Detect which cell encompasses the target text, then output its (X, Y) center coordinate. 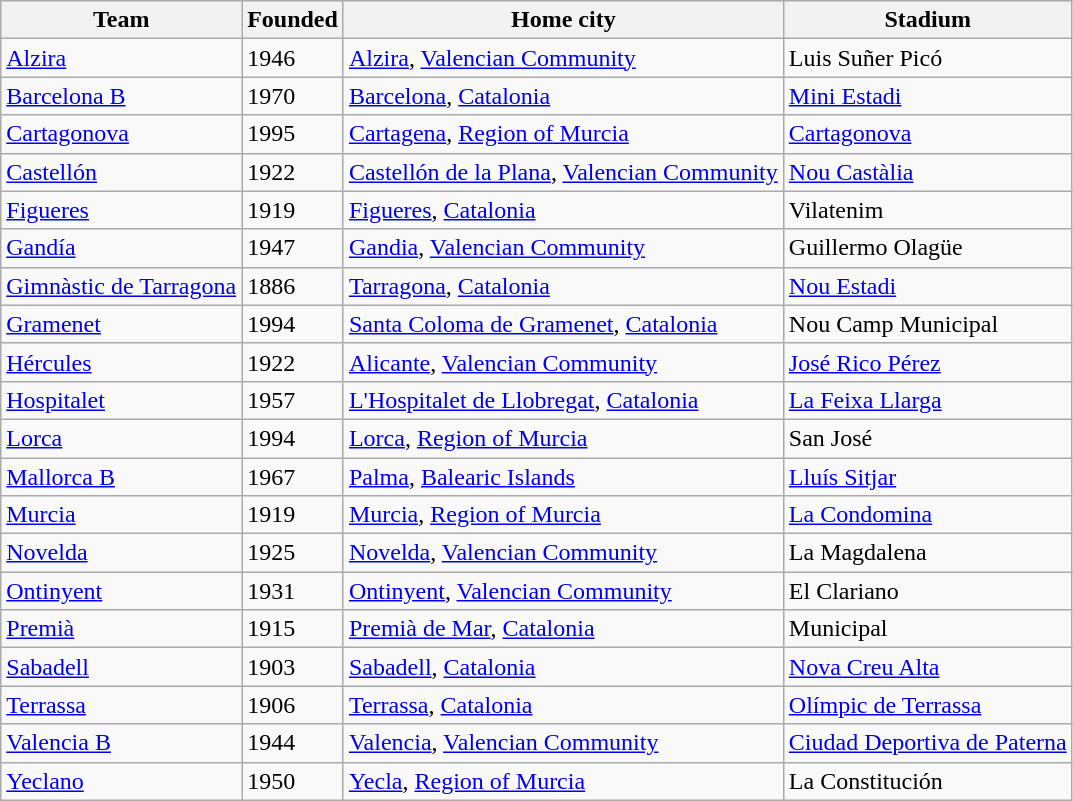
Figueres, Catalonia (563, 210)
Ontinyent (122, 591)
Nou Camp Municipal (928, 324)
Sabadell, Catalonia (563, 667)
Lluís Sitjar (928, 477)
1950 (293, 781)
Nou Castàlia (928, 172)
Barcelona, Catalonia (563, 96)
1931 (293, 591)
1915 (293, 629)
1957 (293, 400)
Cartagena, Region of Murcia (563, 134)
Terrassa, Catalonia (563, 705)
Gandia, Valencian Community (563, 248)
1925 (293, 553)
Murcia (122, 515)
Premià de Mar, Catalonia (563, 629)
Lorca (122, 438)
Premià (122, 629)
Sabadell (122, 667)
José Rico Pérez (928, 362)
Murcia, Region of Murcia (563, 515)
Alzira, Valencian Community (563, 58)
Team (122, 20)
1947 (293, 248)
San José (928, 438)
1944 (293, 743)
Barcelona B (122, 96)
Home city (563, 20)
1967 (293, 477)
La Constitución (928, 781)
1946 (293, 58)
Yecla, Region of Murcia (563, 781)
Lorca, Region of Murcia (563, 438)
Gandía (122, 248)
Tarragona, Catalonia (563, 286)
Municipal (928, 629)
Mallorca B (122, 477)
Gimnàstic de Tarragona (122, 286)
Nova Creu Alta (928, 667)
Castellón de la Plana, Valencian Community (563, 172)
El Clariano (928, 591)
Valencia B (122, 743)
Vilatenim (928, 210)
Yeclano (122, 781)
Hospitalet (122, 400)
Mini Estadi (928, 96)
Nou Estadi (928, 286)
1886 (293, 286)
Alicante, Valencian Community (563, 362)
La Condomina (928, 515)
Luis Suñer Picó (928, 58)
Hércules (122, 362)
L'Hospitalet de Llobregat, Catalonia (563, 400)
1906 (293, 705)
Olímpic de Terrassa (928, 705)
La Feixa Llarga (928, 400)
La Magdalena (928, 553)
Guillermo Olagüe (928, 248)
Novelda (122, 553)
Founded (293, 20)
Valencia, Valencian Community (563, 743)
Santa Coloma de Gramenet, Catalonia (563, 324)
Terrassa (122, 705)
1995 (293, 134)
Alzira (122, 58)
Ciudad Deportiva de Paterna (928, 743)
Stadium (928, 20)
Gramenet (122, 324)
Palma, Balearic Islands (563, 477)
Ontinyent, Valencian Community (563, 591)
1903 (293, 667)
Castellón (122, 172)
Figueres (122, 210)
Novelda, Valencian Community (563, 553)
1970 (293, 96)
